Output the (X, Y) coordinate of the center of the cell containing the given text.  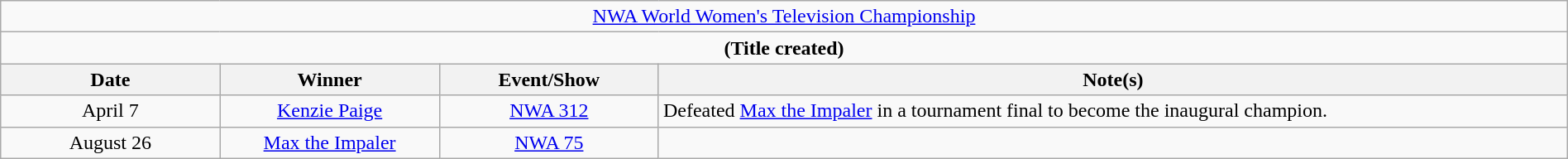
August 26 (111, 142)
NWA 312 (549, 111)
Date (111, 79)
April 7 (111, 111)
Defeated Max the Impaler in a tournament final to become the inaugural champion. (1113, 111)
(Title created) (784, 48)
Winner (329, 79)
NWA 75 (549, 142)
NWA World Women's Television Championship (784, 17)
Max the Impaler (329, 142)
Note(s) (1113, 79)
Event/Show (549, 79)
Kenzie Paige (329, 111)
